Capture the cell that displays the provided text and extract its [x, y] central coordinate. 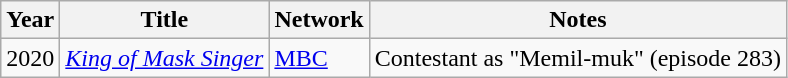
Contestant as "Memil-muk" (episode 283) [578, 58]
Network [319, 20]
MBC [319, 58]
Year [30, 20]
Notes [578, 20]
King of Mask Singer [164, 58]
2020 [30, 58]
Title [164, 20]
